Search for the cell housing the specified text and yield its [X, Y] center coordinate. 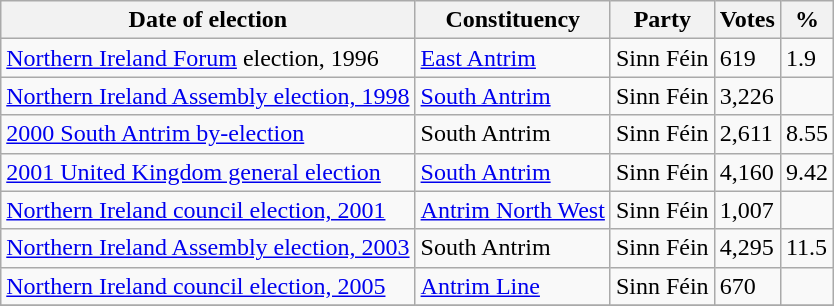
2000 South Antrim by-election [208, 134]
Antrim Line [512, 286]
Antrim North West [512, 210]
Northern Ireland council election, 2001 [208, 210]
Northern Ireland council election, 2005 [208, 286]
4,295 [747, 248]
3,226 [747, 96]
1.9 [806, 58]
% [806, 20]
Votes [747, 20]
8.55 [806, 134]
2,611 [747, 134]
11.5 [806, 248]
2001 United Kingdom general election [208, 172]
Northern Ireland Forum election, 1996 [208, 58]
East Antrim [512, 58]
Northern Ireland Assembly election, 1998 [208, 96]
4,160 [747, 172]
1,007 [747, 210]
670 [747, 286]
619 [747, 58]
Constituency [512, 20]
9.42 [806, 172]
Party [662, 20]
Date of election [208, 20]
Northern Ireland Assembly election, 2003 [208, 248]
